Search for the cell housing the specified text and yield its (X, Y) center coordinate. 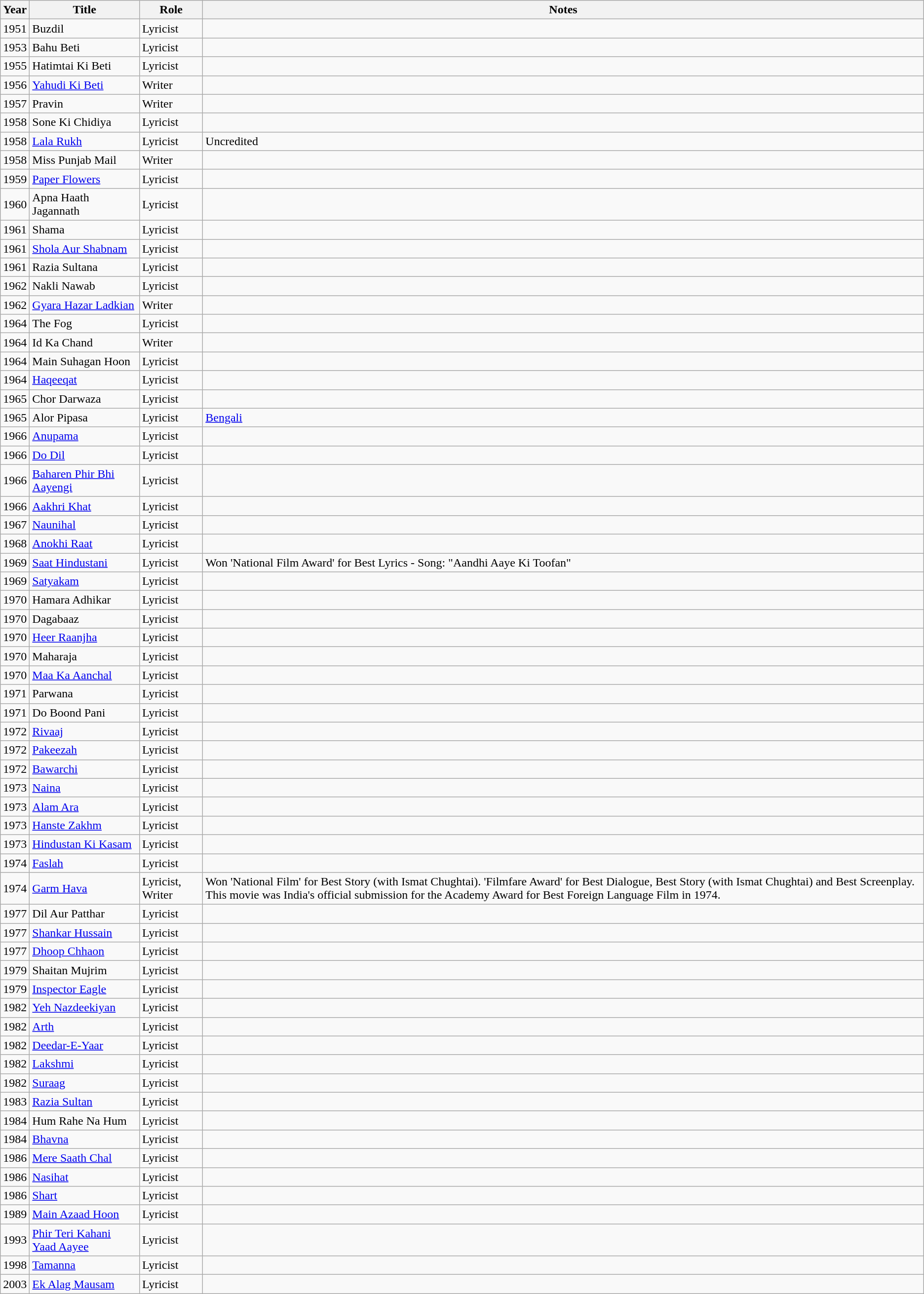
Buzdil (85, 29)
Anokhi Raat (85, 543)
Hindustan Ki Kasam (85, 844)
1989 (15, 1215)
Do Dil (85, 455)
Garm Hava (85, 888)
Maharaja (85, 656)
Rivaaj (85, 731)
Mere Saath Chal (85, 1158)
Saat Hindustani (85, 562)
Lala Rukh (85, 141)
Razia Sultana (85, 267)
Bengali (563, 418)
Nasihat (85, 1177)
Inspector Eagle (85, 989)
Uncredited (563, 141)
1967 (15, 525)
Chor Darwaza (85, 399)
Tamanna (85, 1265)
Hamara Adhikar (85, 600)
2003 (15, 1284)
Phir Teri Kahani Yaad Aayee (85, 1240)
Yeh Nazdeekiyan (85, 1008)
1960 (15, 204)
Naunihal (85, 525)
1968 (15, 543)
Shaitan Mujrim (85, 970)
Lakshmi (85, 1064)
Do Boond Pani (85, 713)
Hum Rahe Na Hum (85, 1120)
1957 (15, 104)
Nakli Nawab (85, 286)
Paper Flowers (85, 179)
Miss Punjab Mail (85, 160)
Shankar Hussain (85, 933)
Maa Ka Aanchal (85, 675)
1959 (15, 179)
Suraag (85, 1083)
Apna Haath Jagannath (85, 204)
Won 'National Film Award' for Best Lyrics - Song: "Aandhi Aaye Ki Toofan" (563, 562)
Main Suhagan Hoon (85, 361)
Anupama (85, 436)
1993 (15, 1240)
Bahu Beti (85, 47)
Parwana (85, 694)
The Fog (85, 324)
Heer Raanjha (85, 638)
Arth (85, 1027)
Baharen Phir Bhi Aayengi (85, 481)
Notes (563, 10)
Shama (85, 229)
1998 (15, 1265)
Ek Alag Mausam (85, 1284)
Alam Ara (85, 806)
Satyakam (85, 581)
Aakhri Khat (85, 506)
Dagabaaz (85, 619)
Naina (85, 788)
Razia Sultan (85, 1102)
Hanste Zakhm (85, 825)
Sone Ki Chidiya (85, 122)
1951 (15, 29)
Shart (85, 1196)
Yahudi Ki Beti (85, 85)
Lyricist, Writer (171, 888)
Deedar-E-Yaar (85, 1045)
Role (171, 10)
Dhoop Chhaon (85, 951)
Pravin (85, 104)
1983 (15, 1102)
Bawarchi (85, 769)
Hatimtai Ki Beti (85, 66)
1955 (15, 66)
Pakeezah (85, 750)
Id Ka Chand (85, 343)
Haqeeqat (85, 380)
Year (15, 10)
Alor Pipasa (85, 418)
Title (85, 10)
1953 (15, 47)
Faslah (85, 863)
Gyara Hazar Ladkian (85, 305)
Shola Aur Shabnam (85, 248)
1956 (15, 85)
Main Azaad Hoon (85, 1215)
Dil Aur Patthar (85, 914)
Bhavna (85, 1139)
